For the text-containing cell, return its midpoint in (x, y) coordinate format. 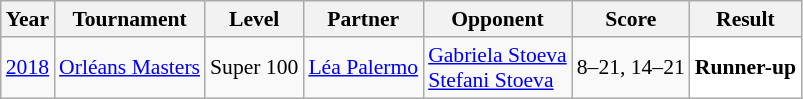
Super 100 (254, 68)
Runner-up (746, 68)
2018 (28, 68)
8–21, 14–21 (631, 68)
Level (254, 19)
Gabriela Stoeva Stefani Stoeva (498, 68)
Léa Palermo (363, 68)
Orléans Masters (130, 68)
Partner (363, 19)
Tournament (130, 19)
Year (28, 19)
Score (631, 19)
Opponent (498, 19)
Result (746, 19)
